Identify which cell holds the provided text, then report its (x, y) central coordinate. 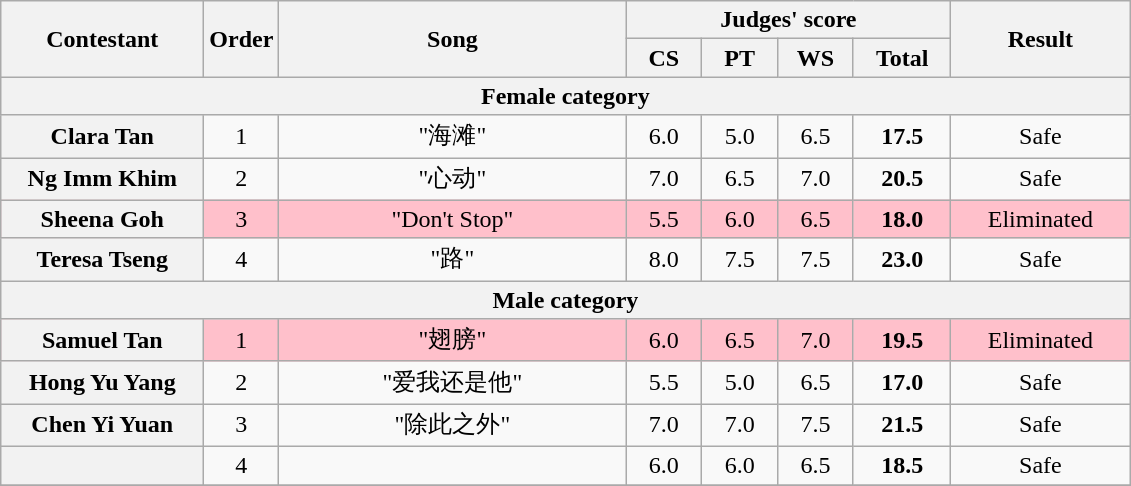
Sheena Goh (102, 219)
"翅膀" (452, 340)
"爱我还是他" (452, 382)
Song (452, 39)
17.5 (902, 136)
Female category (566, 96)
Male category (566, 300)
20.5 (902, 180)
Teresa Tseng (102, 260)
Judges' score (788, 20)
Result (1040, 39)
21.5 (902, 426)
18.5 (902, 465)
"Don't Stop" (452, 219)
19.5 (902, 340)
8.0 (664, 260)
Ng Imm Khim (102, 180)
"路" (452, 260)
23.0 (902, 260)
"心动" (452, 180)
PT (740, 58)
WS (816, 58)
17.0 (902, 382)
CS (664, 58)
Chen Yi Yuan (102, 426)
"海滩" (452, 136)
Clara Tan (102, 136)
18.0 (902, 219)
Hong Yu Yang (102, 382)
Total (902, 58)
"除此之外" (452, 426)
Samuel Tan (102, 340)
Contestant (102, 39)
Order (242, 39)
